Determine the (x, y) coordinate at the center of the cell enclosing the given text.  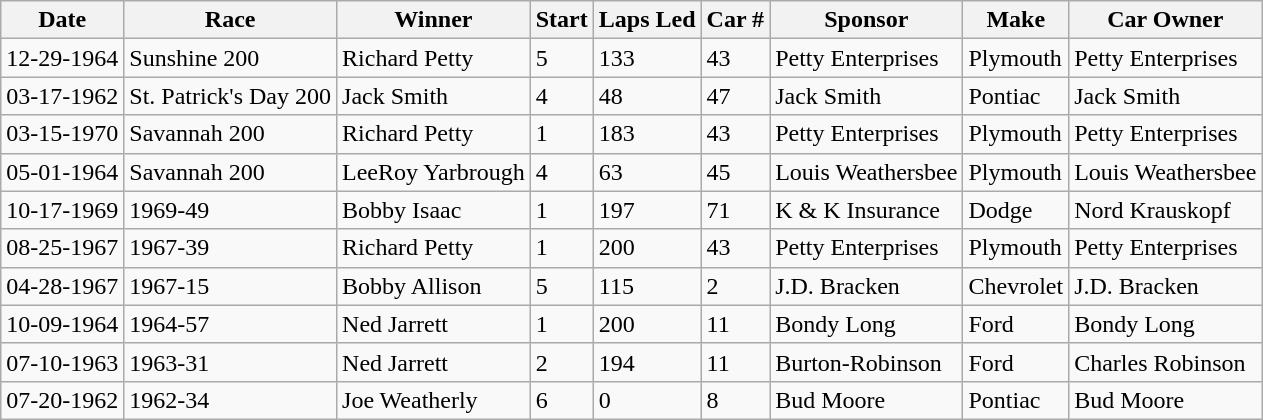
Make (1016, 20)
48 (647, 96)
03-17-1962 (62, 96)
Bobby Isaac (434, 210)
Chevrolet (1016, 286)
10-17-1969 (62, 210)
LeeRoy Yarbrough (434, 172)
1967-15 (230, 286)
04-28-1967 (62, 286)
Car # (736, 20)
03-15-1970 (62, 134)
194 (647, 362)
71 (736, 210)
1962-34 (230, 400)
1963-31 (230, 362)
St. Patrick's Day 200 (230, 96)
K & K Insurance (866, 210)
Joe Weatherly (434, 400)
197 (647, 210)
10-09-1964 (62, 324)
115 (647, 286)
12-29-1964 (62, 58)
07-20-1962 (62, 400)
1967-39 (230, 248)
1969-49 (230, 210)
133 (647, 58)
Start (562, 20)
0 (647, 400)
Sunshine 200 (230, 58)
8 (736, 400)
Sponsor (866, 20)
1964-57 (230, 324)
05-01-1964 (62, 172)
6 (562, 400)
Race (230, 20)
07-10-1963 (62, 362)
183 (647, 134)
47 (736, 96)
Charles Robinson (1166, 362)
Burton-Robinson (866, 362)
Nord Krauskopf (1166, 210)
Winner (434, 20)
Laps Led (647, 20)
Bobby Allison (434, 286)
Dodge (1016, 210)
45 (736, 172)
Date (62, 20)
Car Owner (1166, 20)
63 (647, 172)
08-25-1967 (62, 248)
